Return the [X, Y] coordinate for the center point of the cell that contains the specified text.  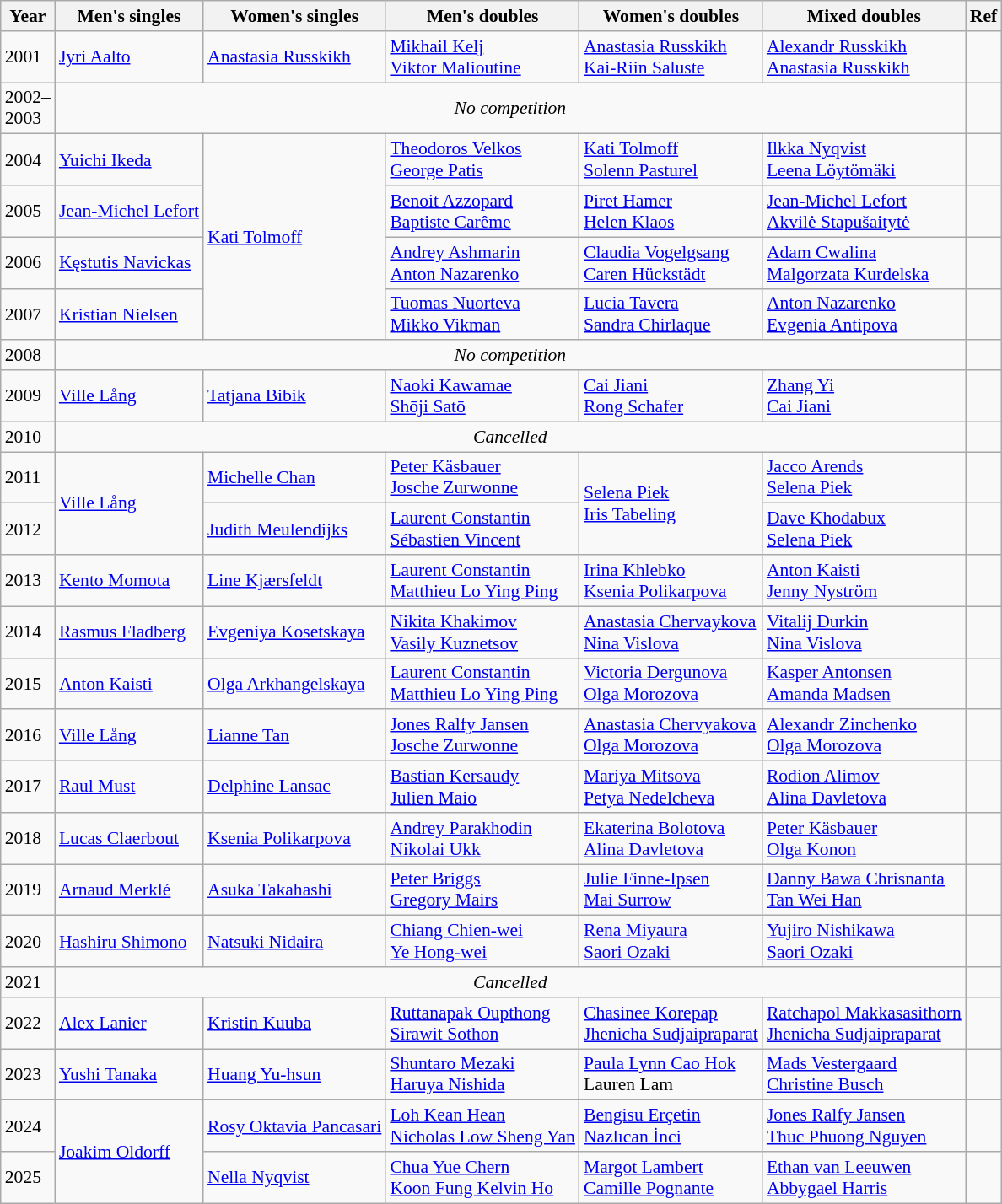
Benoit Azzopard Baptiste Carême [482, 211]
Ratchapol Makkasasithorn Jhenicha Sudjaipraparat [864, 1024]
Theodoros Velkos George Patis [482, 160]
Danny Bawa Chrisnanta Tan Wei Han [864, 890]
Ref [983, 16]
2019 [28, 890]
Nikita Khakimov Vasily Kuznetsov [482, 632]
Paula Lynn Cao Hok Lauren Lam [671, 1074]
Andrey Ashmarin Anton Nazarenko [482, 263]
Anastasia Russkikh Kai-Riin Saluste [671, 57]
2014 [28, 632]
2002–2003 [28, 108]
Jones Ralfy Jansen Thuc Phuong Nguyen [864, 1126]
Anastasia Chervaykova Nina Vislova [671, 632]
2023 [28, 1074]
Claudia Vogelgsang Caren Hückstädt [671, 263]
Anastasia Russkikh [294, 57]
2025 [28, 1177]
Rasmus Fladberg [129, 632]
Ethan van Leeuwen Abbygael Harris [864, 1177]
Kento Momota [129, 580]
Lucia Tavera Sandra Chirlaque [671, 314]
Rena Miyaura Saori Ozaki [671, 941]
Irina Khlebko Ksenia Polikarpova [671, 580]
Rodion Alimov Alina Davletova [864, 787]
2006 [28, 263]
Kasper Antonsen Amanda Madsen [864, 683]
Ilkka Nyqvist Leena Löytömäki [864, 160]
Alexandr Russkikh Anastasia Russkikh [864, 57]
Line Kjærsfeldt [294, 580]
Anton Nazarenko Evgenia Antipova [864, 314]
2009 [28, 396]
Selena Piek Iris Tabeling [671, 503]
2015 [28, 683]
Judith Meulendijks [294, 529]
2007 [28, 314]
Mixed doubles [864, 16]
Jean-Michel Lefort [129, 211]
Laurent Constantin Sébastien Vincent [482, 529]
Lucas Claerbout [129, 838]
Kati Tolmoff [294, 237]
2001 [28, 57]
Natsuki Nidaira [294, 941]
Kristin Kuuba [294, 1024]
Anastasia Chervyakova Olga Morozova [671, 735]
Peter Käsbauer Olga Konon [864, 838]
Chiang Chien-wei Ye Hong-wei [482, 941]
Michelle Chan [294, 477]
Year [28, 16]
2020 [28, 941]
Peter Briggs Gregory Mairs [482, 890]
Olga Arkhangelskaya [294, 683]
Mads Vestergaard Christine Busch [864, 1074]
Dave Khodabux Selena Piek [864, 529]
Andrey Parakhodin Nikolai Ukk [482, 838]
Vitalij Durkin Nina Vislova [864, 632]
2016 [28, 735]
Bastian Kersaudy Julien Maio [482, 787]
Ekaterina Bolotova Alina Davletova [671, 838]
Men's doubles [482, 16]
2008 [28, 356]
Jones Ralfy Jansen Josche Zurwonne [482, 735]
Anton Kaisti Jenny Nyström [864, 580]
Anton Kaisti [129, 683]
2004 [28, 160]
Hashiru Shimono [129, 941]
Peter Käsbauer Josche Zurwonne [482, 477]
Alexandr Zinchenko Olga Morozova [864, 735]
Chasinee Korepap Jhenicha Sudjaipraparat [671, 1024]
Nella Nyqvist [294, 1177]
Ruttanapak Oupthong Sirawit Sothon [482, 1024]
Ksenia Polikarpova [294, 838]
2021 [28, 982]
Asuka Takahashi [294, 890]
Zhang Yi Cai Jiani [864, 396]
Huang Yu-hsun [294, 1074]
Shuntaro Mezaki Haruya Nishida [482, 1074]
Women's doubles [671, 16]
Victoria Dergunova Olga Morozova [671, 683]
Loh Kean Hean Nicholas Low Sheng Yan [482, 1126]
Tuomas Nuorteva Mikko Vikman [482, 314]
2010 [28, 437]
Raul Must [129, 787]
Cai Jiani Rong Schafer [671, 396]
Delphine Lansac [294, 787]
Joakim Oldorff [129, 1152]
Kati Tolmoff Solenn Pasturel [671, 160]
2018 [28, 838]
2017 [28, 787]
Jyri Aalto [129, 57]
2011 [28, 477]
Men's singles [129, 16]
Evgeniya Kosetskaya [294, 632]
Mikhail Kelj Viktor Malioutine [482, 57]
Tatjana Bibik [294, 396]
Yujiro Nishikawa Saori Ozaki [864, 941]
2024 [28, 1126]
Yuichi Ikeda [129, 160]
2013 [28, 580]
Jean-Michel Lefort Akvilė Stapušaitytė [864, 211]
Naoki Kawamae Shōji Satō [482, 396]
Mariya Mitsova Petya Nedelcheva [671, 787]
2012 [28, 529]
Julie Finne-Ipsen Mai Surrow [671, 890]
Alex Lanier [129, 1024]
Arnaud Merklé [129, 890]
Bengisu Erçetin Nazlıcan İnci [671, 1126]
Kristian Nielsen [129, 314]
2005 [28, 211]
Margot Lambert Camille Pognante [671, 1177]
Women's singles [294, 16]
Chua Yue Chern Koon Fung Kelvin Ho [482, 1177]
Lianne Tan [294, 735]
2022 [28, 1024]
Yushi Tanaka [129, 1074]
Adam Cwalina Malgorzata Kurdelska [864, 263]
Piret Hamer Helen Klaos [671, 211]
Jacco Arends Selena Piek [864, 477]
Kęstutis Navickas [129, 263]
Rosy Oktavia Pancasari [294, 1126]
